Detect which cell encompasses the target text, then output its [x, y] center coordinate. 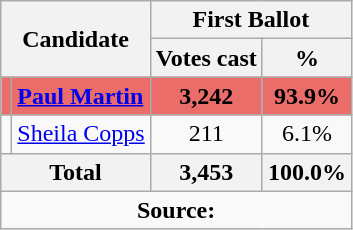
Paul Martin [81, 96]
Votes cast [206, 58]
6.1% [306, 134]
3,242 [206, 96]
Candidate [76, 39]
First Ballot [250, 20]
3,453 [206, 172]
100.0% [306, 172]
Sheila Copps [81, 134]
% [306, 58]
Source: [176, 210]
Total [76, 172]
211 [206, 134]
93.9% [306, 96]
